Locate the cell with the specified text and output its (x, y) center coordinate. 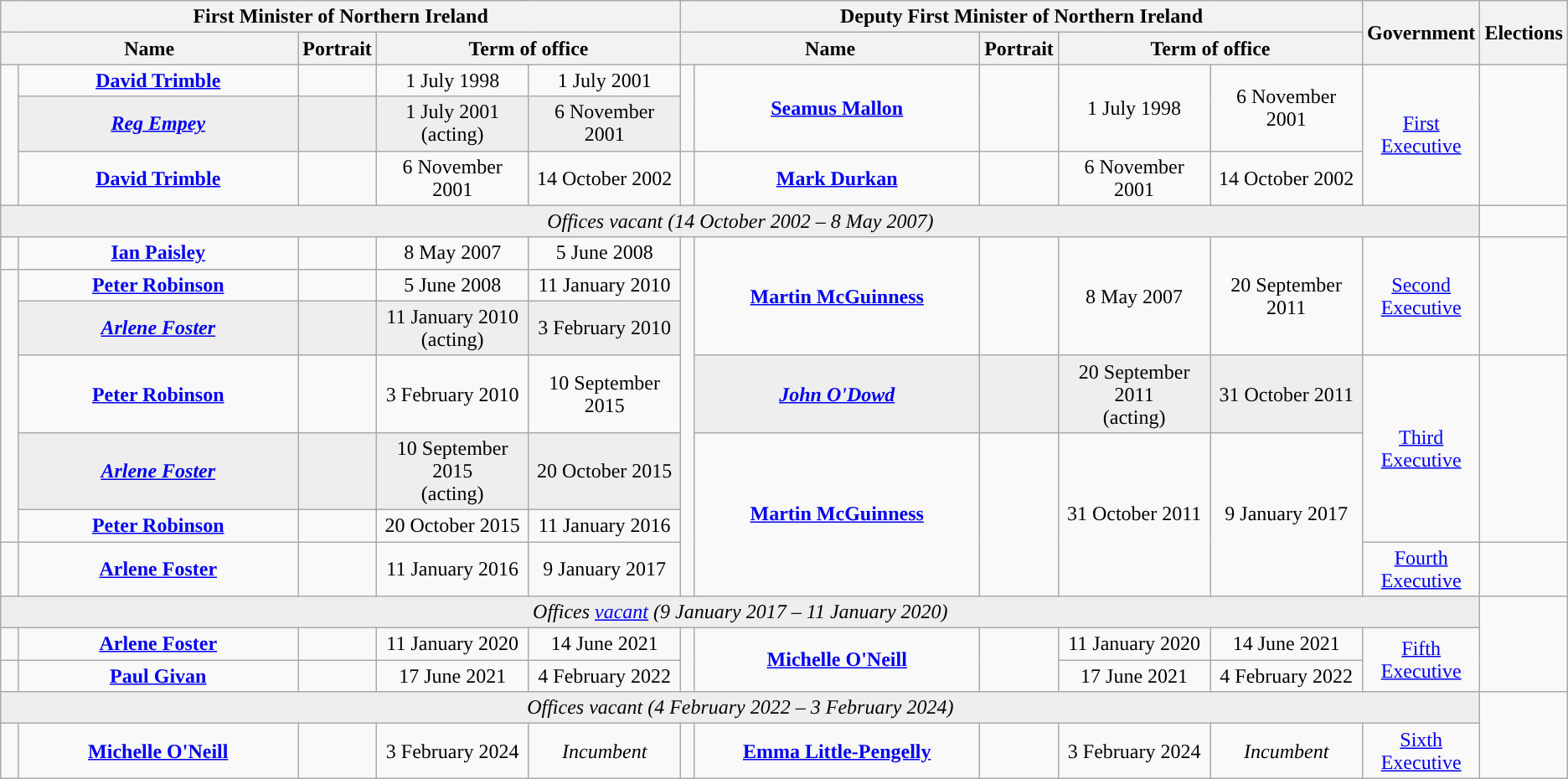
Sixth Executive (1421, 751)
Offices vacant (14 October 2002 – 8 May 2007) (740, 221)
10 September 2015 (605, 394)
Paul Givan (158, 676)
11 January 2010(acting) (452, 328)
Offices vacant (4 February 2022 – 3 February 2024) (740, 708)
Offices vacant (9 January 2017 – 11 January 2020) (740, 612)
Government (1421, 33)
Fifth Executive (1421, 660)
Second Executive (1421, 297)
Fourth Executive (1421, 568)
Deputy First Minister of Northern Ireland (1021, 17)
1 July 2001 (605, 80)
First Executive (1421, 135)
First Minister of Northern Ireland (341, 17)
Elections (1524, 33)
20 September 2011 (1287, 297)
10 September 2015(acting) (452, 471)
Mark Durkan (838, 178)
11 January 2010 (605, 285)
Ian Paisley (158, 253)
Reg Empey (158, 124)
Seamus Mallon (838, 107)
20 September 2011(acting) (1134, 394)
John O'Dowd (838, 394)
1 July 2001(acting) (452, 124)
Third Executive (1421, 448)
Emma Little-Pengelly (838, 751)
